Search for the cell housing the specified text and yield its (X, Y) center coordinate. 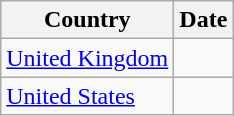
United Kingdom (88, 58)
Country (88, 20)
Date (204, 20)
United States (88, 96)
